Output the [x, y] coordinate of the center of the cell containing the given text.  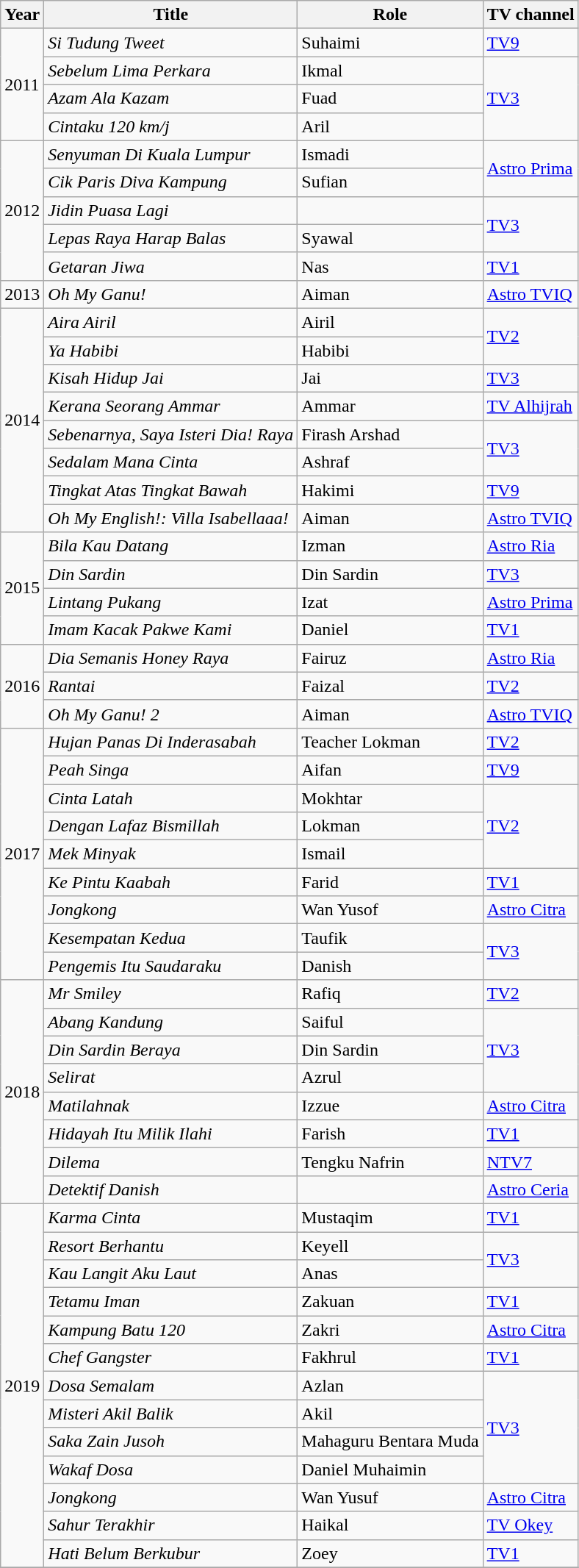
Kau Langit Aku Laut [170, 1274]
Hidayah Itu Milik Ilahi [170, 1134]
Abang Kandung [170, 1022]
Taufik [390, 938]
Farid [390, 882]
2012 [22, 210]
Kampung Batu 120 [170, 1330]
Pengemis Itu Saudaraku [170, 966]
Peah Singa [170, 770]
Ke Pintu Kaabah [170, 882]
TV Alhijrah [531, 407]
Dengan Lafaz Bismillah [170, 826]
Mek Minyak [170, 854]
Mr Smiley [170, 994]
Wakaf Dosa [170, 1469]
Hati Belum Berkubur [170, 1553]
Kerana Seorang Ammar [170, 407]
Syawal [390, 238]
TV channel [531, 15]
Izman [390, 546]
Resort Berhantu [170, 1246]
Senyuman Di Kuala Lumpur [170, 154]
Fakhrul [390, 1358]
Year [22, 15]
Lepas Raya Harap Balas [170, 238]
Lintang Pukang [170, 602]
Ammar [390, 407]
Aira Airil [170, 322]
Mustaqim [390, 1217]
Ismadi [390, 154]
2018 [22, 1092]
Dosa Semalam [170, 1386]
Izzue [390, 1106]
Suhaimi [390, 43]
Zakri [390, 1330]
Habibi [390, 351]
2015 [22, 588]
Dia Semanis Honey Raya [170, 658]
2016 [22, 686]
Firash Arshad [390, 434]
Fairuz [390, 658]
Danish [390, 966]
Oh My Ganu! [170, 294]
Akil [390, 1414]
Wan Yusuf [390, 1497]
Izat [390, 602]
Ismail [390, 854]
Oh My English!: Villa Isabellaaa! [170, 518]
Misteri Akil Balik [170, 1414]
TV Okey [531, 1525]
Nas [390, 266]
2013 [22, 294]
2011 [22, 85]
Oh My Ganu! 2 [170, 714]
NTV7 [531, 1161]
Tengku Nafrin [390, 1161]
Sebenarnya, Saya Isteri Dia! Raya [170, 434]
Daniel Muhaimin [390, 1469]
Chef Gangster [170, 1358]
Azam Ala Kazam [170, 99]
Ikmal [390, 71]
Teacher Lokman [390, 742]
Astro Ceria [531, 1189]
Faizal [390, 686]
Title [170, 15]
Fuad [390, 99]
Detektif Danish [170, 1189]
Mokhtar [390, 798]
Jidin Puasa Lagi [170, 210]
Azrul [390, 1078]
Anas [390, 1274]
Din Sardin Beraya [170, 1050]
Tetamu Iman [170, 1302]
Hakimi [390, 490]
Sahur Terakhir [170, 1525]
2014 [22, 420]
Aril [390, 126]
Saka Zain Jusoh [170, 1442]
Cik Paris Diva Kampung [170, 182]
Getaran Jiwa [170, 266]
Kisah Hidup Jai [170, 379]
Hujan Panas Di Inderasabah [170, 742]
Rafiq [390, 994]
Mahaguru Bentara Muda [390, 1442]
Cintaku 120 km/j [170, 126]
Bila Kau Datang [170, 546]
Karma Cinta [170, 1217]
Tingkat Atas Tingkat Bawah [170, 490]
Si Tudung Tweet [170, 43]
Cinta Latah [170, 798]
Rantai [170, 686]
Keyell [390, 1246]
Zoey [390, 1553]
Dilema [170, 1161]
Azlan [390, 1386]
Daniel [390, 630]
2019 [22, 1385]
Jai [390, 379]
Role [390, 15]
Imam Kacak Pakwe Kami [170, 630]
Matilahnak [170, 1106]
Kesempatan Kedua [170, 938]
Selirat [170, 1078]
Wan Yusof [390, 910]
Aifan [390, 770]
Lokman [390, 826]
Sebelum Lima Perkara [170, 71]
Sufian [390, 182]
2017 [22, 854]
Farish [390, 1134]
Ya Habibi [170, 351]
Ashraf [390, 462]
Haikal [390, 1525]
Zakuan [390, 1302]
Saiful [390, 1022]
Sedalam Mana Cinta [170, 462]
Airil [390, 322]
